Return the [x, y] coordinate for the center point of the cell that contains the specified text.  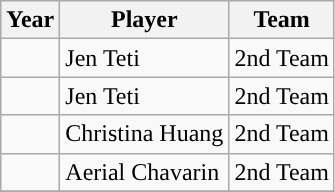
Team [282, 20]
Aerial Chavarin [144, 172]
Year [30, 20]
Player [144, 20]
Christina Huang [144, 134]
